Determine the (X, Y) coordinate at the center of the cell enclosing the given text.  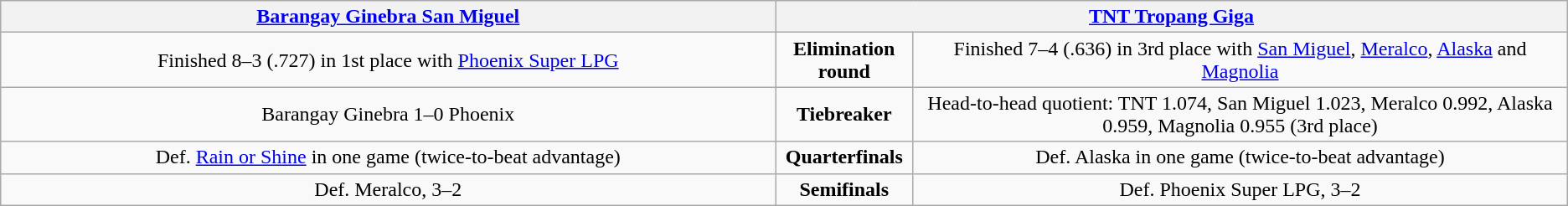
Tiebreaker (844, 114)
Quarterfinals (844, 157)
Finished 7–4 (.636) in 3rd place with San Miguel, Meralco, Alaska and Magnolia (1240, 60)
Barangay Ginebra San Miguel (389, 17)
Head-to-head quotient: TNT 1.074, San Miguel 1.023, Meralco 0.992, Alaska 0.959, Magnolia 0.955 (3rd place) (1240, 114)
Barangay Ginebra 1–0 Phoenix (389, 114)
Def. Phoenix Super LPG, 3–2 (1240, 189)
Semifinals (844, 189)
Def. Rain or Shine in one game (twice-to-beat advantage) (389, 157)
Def. Alaska in one game (twice-to-beat advantage) (1240, 157)
Def. Meralco, 3–2 (389, 189)
Finished 8–3 (.727) in 1st place with Phoenix Super LPG (389, 60)
Elimination round (844, 60)
TNT Tropang Giga (1171, 17)
